For the text-containing cell, return its midpoint in (x, y) coordinate format. 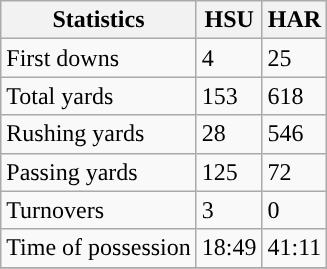
4 (229, 58)
546 (294, 134)
125 (229, 172)
Statistics (99, 20)
28 (229, 134)
First downs (99, 58)
Rushing yards (99, 134)
72 (294, 172)
3 (229, 210)
HAR (294, 20)
18:49 (229, 248)
Turnovers (99, 210)
153 (229, 96)
Total yards (99, 96)
25 (294, 58)
Passing yards (99, 172)
Time of possession (99, 248)
41:11 (294, 248)
HSU (229, 20)
618 (294, 96)
0 (294, 210)
